Identify which cell holds the provided text, then report its (x, y) central coordinate. 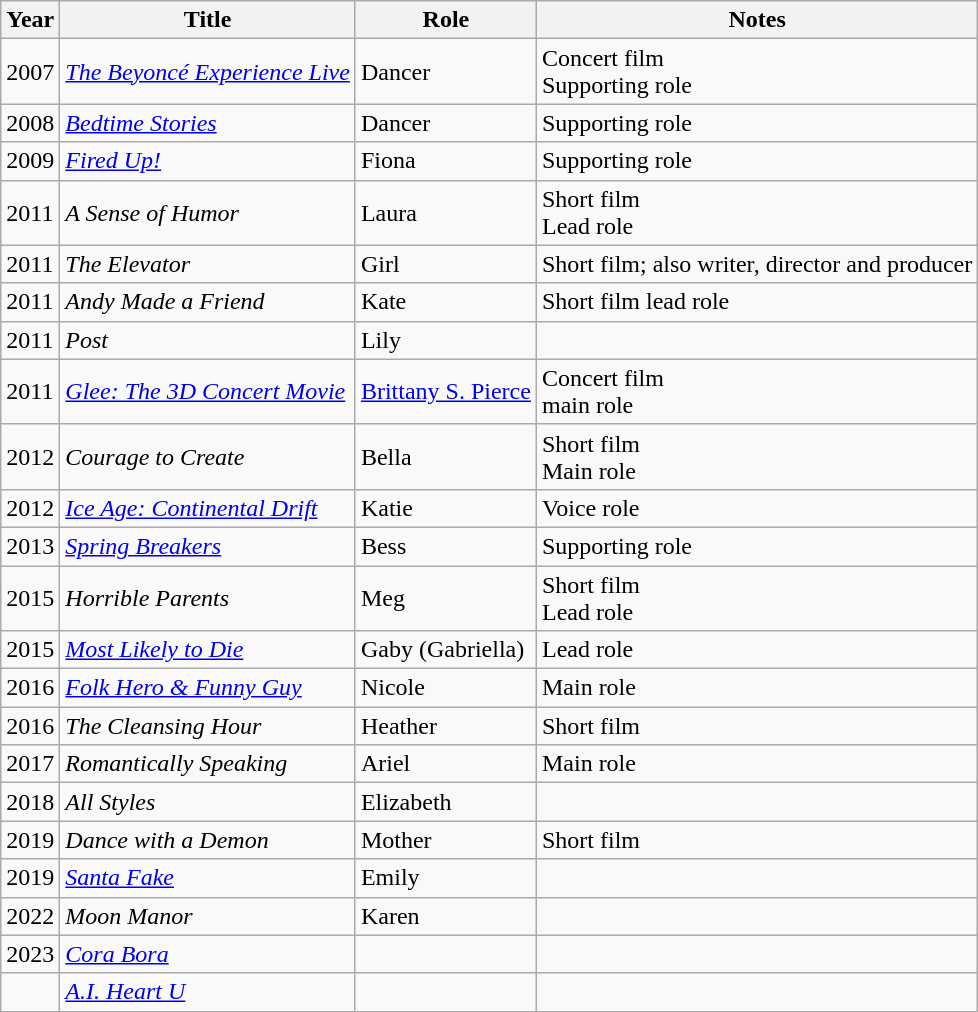
Moon Manor (208, 916)
Meg (446, 598)
Dance with a Demon (208, 840)
Andy Made a Friend (208, 302)
Fiona (446, 161)
Short film; also writer, director and producer (756, 264)
Karen (446, 916)
Glee: The 3D Concert Movie (208, 392)
Emily (446, 878)
2023 (30, 954)
2009 (30, 161)
Brittany S. Pierce (446, 392)
Folk Hero & Funny Guy (208, 688)
Kate (446, 302)
Nicole (446, 688)
Spring Breakers (208, 546)
Short filmMain role (756, 456)
Gaby (Gabriella) (446, 650)
A.I. Heart U (208, 992)
Role (446, 20)
2013 (30, 546)
All Styles (208, 802)
Lily (446, 340)
Ice Age: Continental Drift (208, 508)
Courage to Create (208, 456)
The Beyoncé Experience Live (208, 72)
2007 (30, 72)
2022 (30, 916)
Mother (446, 840)
Short film lead role (756, 302)
Fired Up! (208, 161)
Heather (446, 726)
Year (30, 20)
A Sense of Humor (208, 212)
Voice role (756, 508)
Santa Fake (208, 878)
Girl (446, 264)
Laura (446, 212)
Cora Bora (208, 954)
Lead role (756, 650)
2017 (30, 764)
Bella (446, 456)
Notes (756, 20)
Horrible Parents (208, 598)
Bedtime Stories (208, 123)
The Cleansing Hour (208, 726)
Title (208, 20)
Katie (446, 508)
Concert filmSupporting role (756, 72)
Romantically Speaking (208, 764)
Ariel (446, 764)
2018 (30, 802)
Elizabeth (446, 802)
Bess (446, 546)
Most Likely to Die (208, 650)
Post (208, 340)
2008 (30, 123)
Concert filmmain role (756, 392)
The Elevator (208, 264)
